Provide the [X, Y] coordinate of the cell's center where the given text is located.  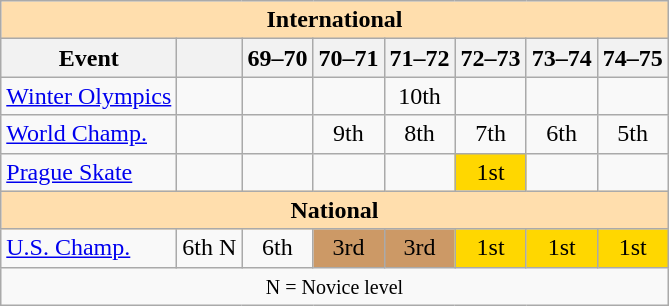
U.S. Champ. [89, 248]
9th [348, 134]
8th [420, 134]
Event [89, 58]
71–72 [420, 58]
World Champ. [89, 134]
Prague Skate [89, 172]
73–74 [562, 58]
72–73 [490, 58]
Winter Olympics [89, 96]
7th [490, 134]
6th N [210, 248]
5th [632, 134]
74–75 [632, 58]
National [335, 210]
69–70 [278, 58]
10th [420, 96]
N = Novice level [335, 286]
70–71 [348, 58]
International [335, 20]
